Locate the cell with the specified text and output its [x, y] center coordinate. 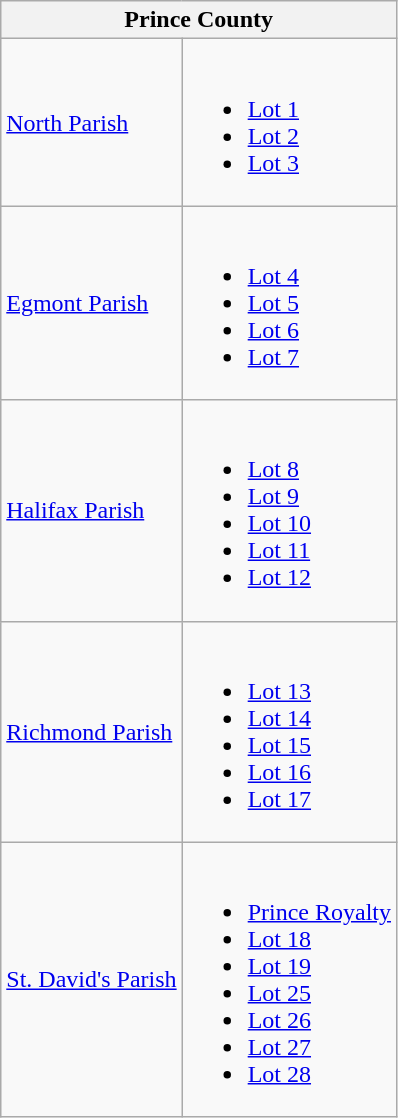
Lot 8Lot 9Lot 10Lot 11Lot 12 [289, 510]
Richmond Parish [92, 732]
St. David's Parish [92, 980]
Prince RoyaltyLot 18Lot 19Lot 25Lot 26Lot 27Lot 28 [289, 980]
Lot 13Lot 14Lot 15Lot 16Lot 17 [289, 732]
North Parish [92, 122]
Prince County [199, 20]
Lot 1Lot 2Lot 3 [289, 122]
Lot 4Lot 5Lot 6Lot 7 [289, 303]
Halifax Parish [92, 510]
Egmont Parish [92, 303]
